Determine the [x, y] coordinate at the center of the cell enclosing the given text.  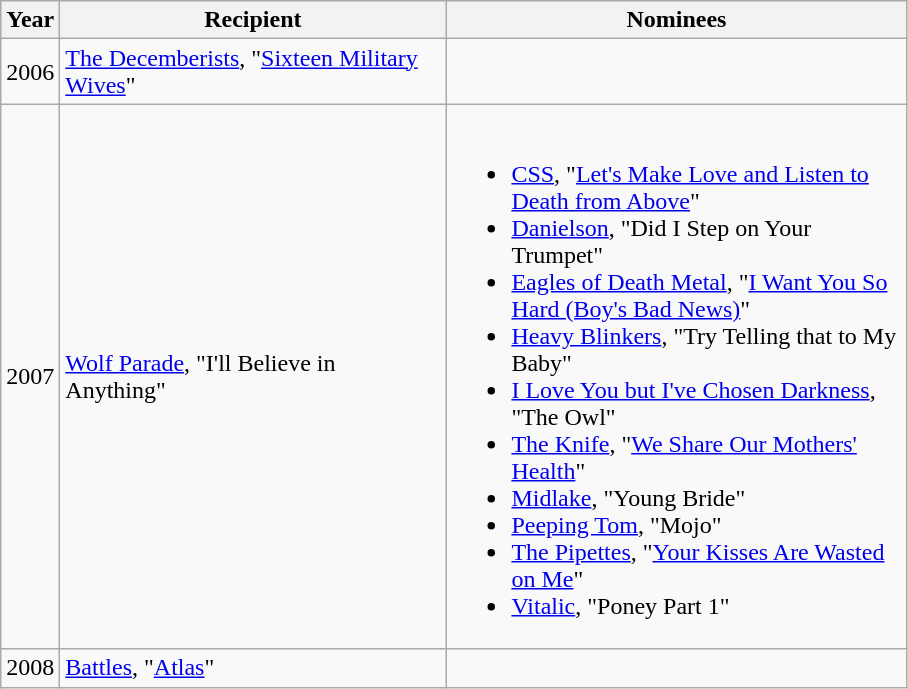
Nominees [676, 20]
2007 [30, 376]
Wolf Parade, "I'll Believe in Anything" [253, 376]
2008 [30, 668]
Battles, "Atlas" [253, 668]
2006 [30, 72]
The Decemberists, "Sixteen Military Wives" [253, 72]
Year [30, 20]
Recipient [253, 20]
